Scan for the cell matching the given text and deliver its (x, y) coordinate at center. 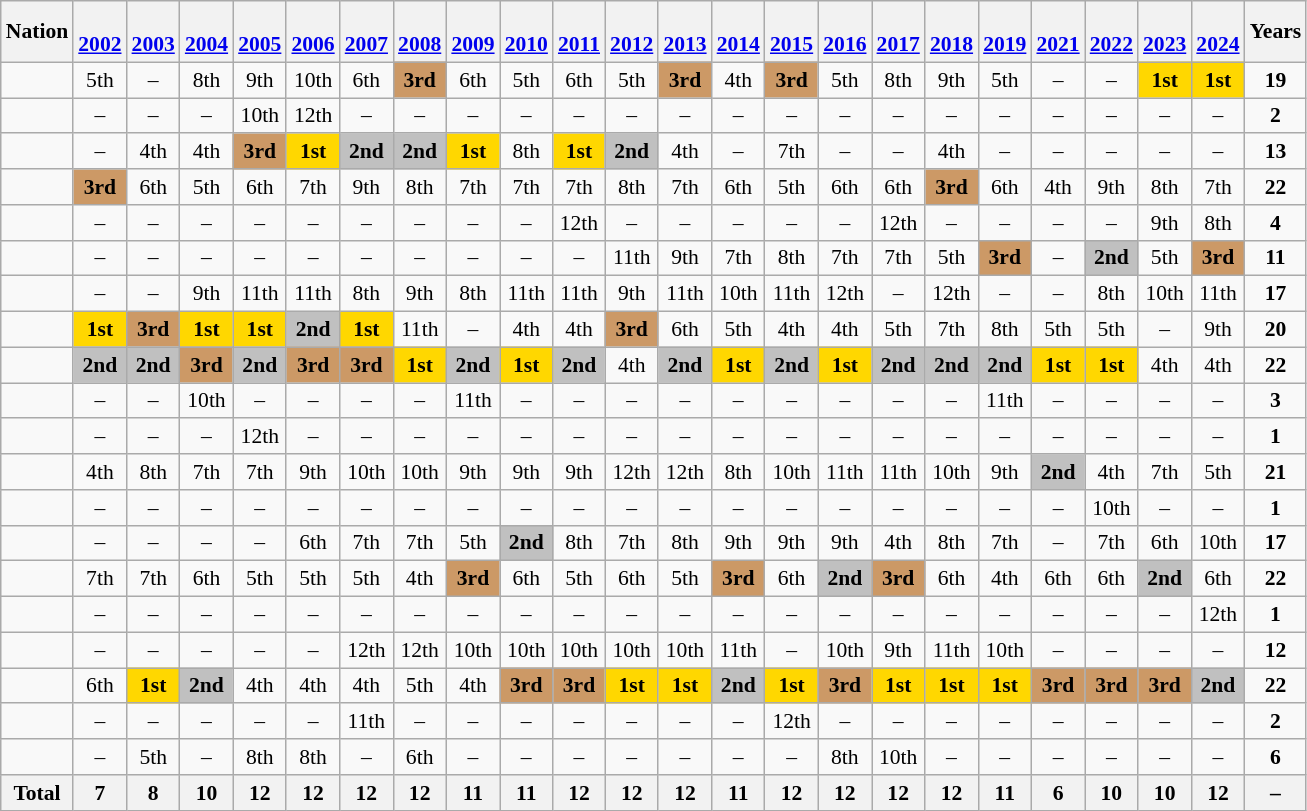
2019 (1004, 32)
2014 (738, 32)
21 (1276, 472)
2022 (1112, 32)
13 (1276, 152)
2007 (366, 32)
7 (100, 793)
2024 (1218, 32)
19 (1276, 80)
2008 (420, 32)
4 (1276, 223)
2013 (684, 32)
2004 (206, 32)
2018 (952, 32)
2016 (844, 32)
2005 (260, 32)
Total (37, 793)
2006 (312, 32)
2023 (1164, 32)
2010 (526, 32)
3 (1276, 401)
2021 (1058, 32)
2012 (632, 32)
2003 (154, 32)
2011 (579, 32)
Years (1276, 32)
Nation (37, 32)
2002 (100, 32)
20 (1276, 330)
2009 (472, 32)
8 (154, 793)
2017 (898, 32)
2015 (792, 32)
